Return [x, y] of the center of cell containing provided text 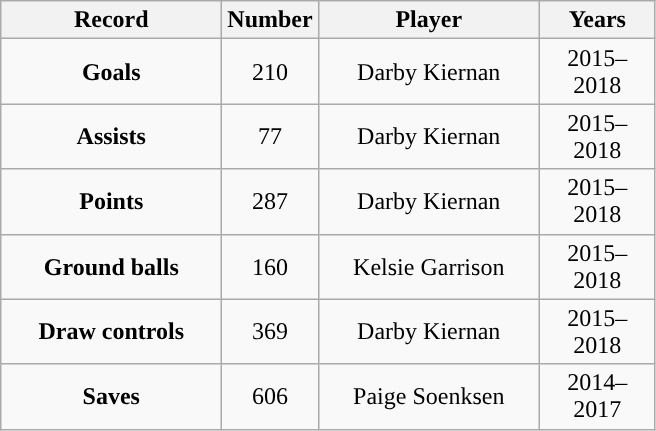
Goals [112, 72]
Ground balls [112, 266]
210 [270, 72]
Assists [112, 136]
Saves [112, 396]
369 [270, 332]
77 [270, 136]
Paige Soenksen [428, 396]
Draw controls [112, 332]
Record [112, 20]
160 [270, 266]
Kelsie Garrison [428, 266]
Points [112, 202]
Years [597, 20]
2014–2017 [597, 396]
Number [270, 20]
606 [270, 396]
Player [428, 20]
287 [270, 202]
